Extract the (x, y) coordinate from the center of the cell holding the provided text.  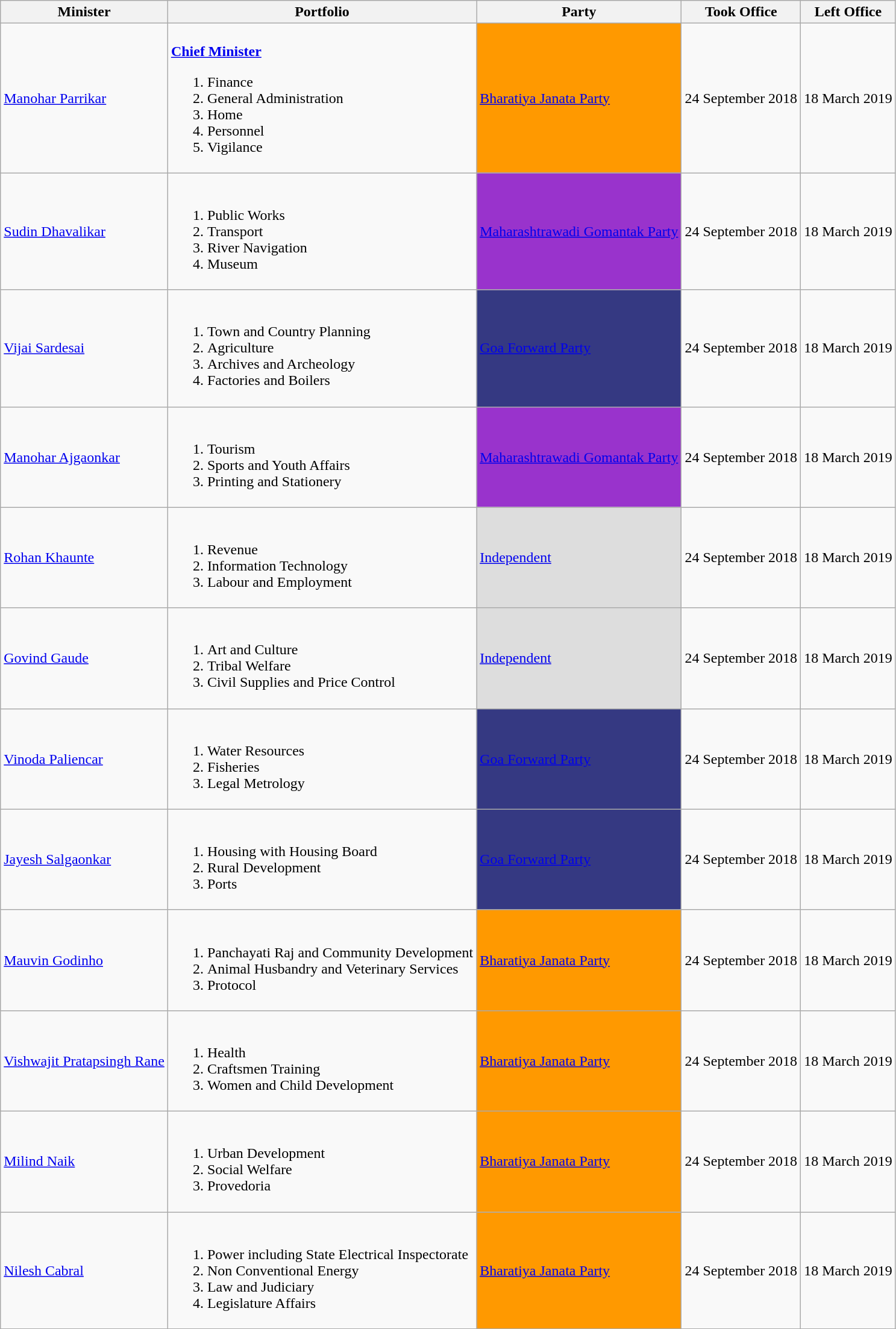
Rohan Khaunte (84, 558)
Urban DevelopmentSocial WelfareProvedoria (322, 1162)
Minister (84, 12)
Portfolio (322, 12)
Chief MinisterFinanceGeneral AdministrationHomePersonnelVigilance (322, 98)
Sudin Dhavalikar (84, 231)
Party (579, 12)
Water ResourcesFisheriesLegal Metrology (322, 759)
Public WorksTransportRiver NavigationMuseum (322, 231)
Vinoda Paliencar (84, 759)
Left Office (848, 12)
HealthCraftsmen TrainingWomen and Child Development (322, 1060)
Manohar Parrikar (84, 98)
Panchayati Raj and Community DevelopmentAnimal Husbandry and Veterinary ServicesProtocol (322, 960)
Jayesh Salgaonkar (84, 859)
Housing with Housing BoardRural DevelopmentPorts (322, 859)
Vijai Sardesai (84, 348)
Milind Naik (84, 1162)
Took Office (741, 12)
Vishwajit Pratapsingh Rane (84, 1060)
Manohar Ajgaonkar (84, 457)
Power including State Electrical InspectorateNon Conventional EnergyLaw and JudiciaryLegislature Affairs (322, 1271)
Mauvin Godinho (84, 960)
Art and CultureTribal WelfareCivil Supplies and Price Control (322, 658)
Govind Gaude (84, 658)
RevenueInformation TechnologyLabour and Employment (322, 558)
Town and Country PlanningAgricultureArchives and ArcheologyFactories and Boilers (322, 348)
Nilesh Cabral (84, 1271)
TourismSports and Youth AffairsPrinting and Stationery (322, 457)
